Detect which cell encompasses the target text, then output its (x, y) center coordinate. 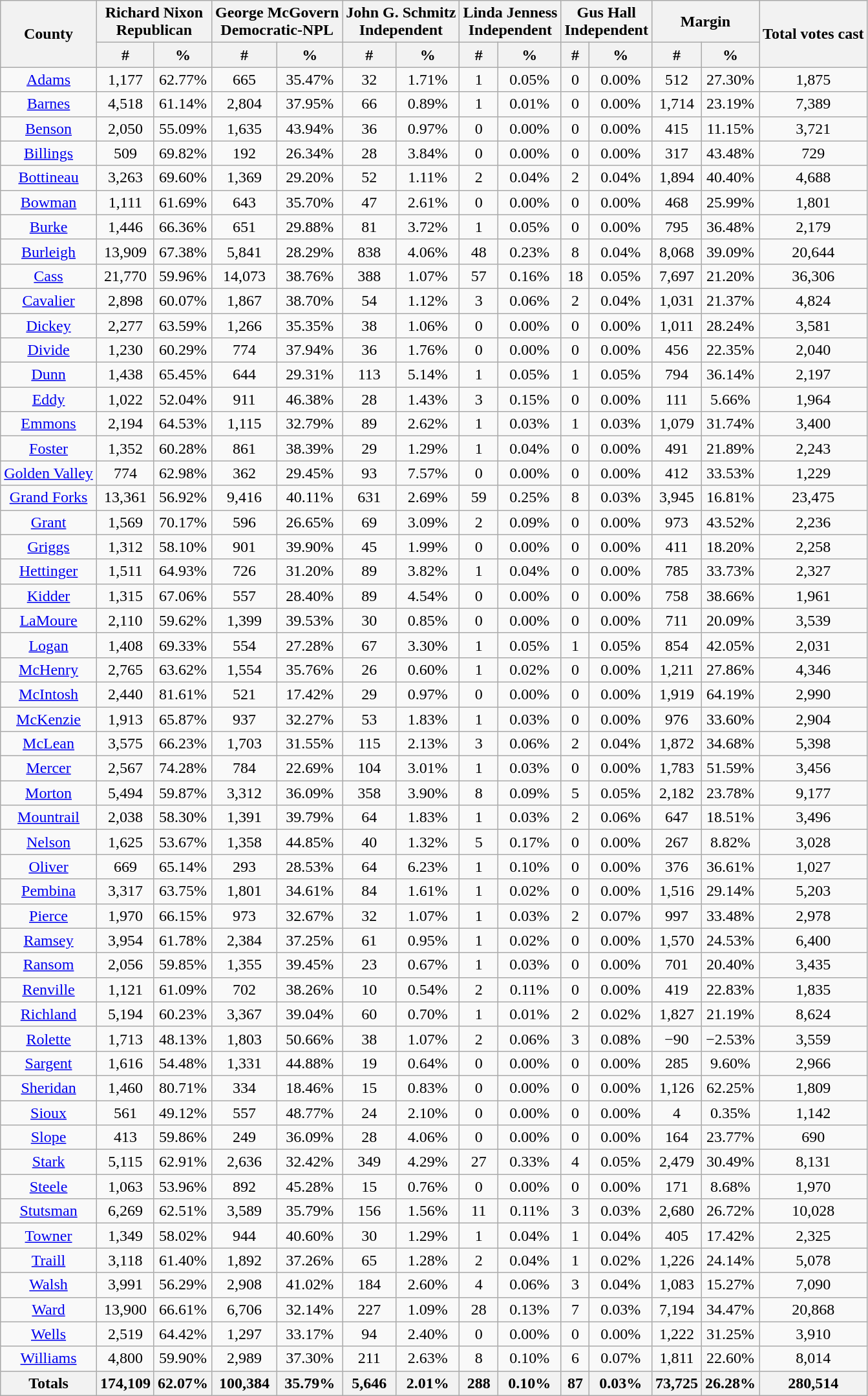
1,460 (125, 1088)
0.25% (529, 498)
1,349 (125, 1236)
1,399 (244, 620)
LaMoure (49, 620)
Divide (49, 350)
8.68% (730, 1187)
0.85% (428, 620)
512 (676, 79)
67.06% (182, 596)
42.05% (730, 645)
70.17% (182, 522)
115 (370, 744)
Stutsman (49, 1211)
795 (676, 227)
Burleigh (49, 251)
7,194 (676, 1309)
702 (244, 989)
785 (676, 571)
2,182 (676, 793)
29.88% (310, 227)
6,400 (814, 940)
67 (370, 645)
65 (370, 1260)
39.90% (310, 547)
651 (244, 227)
0.08% (620, 1039)
38.39% (310, 449)
100,384 (244, 1383)
63.62% (182, 670)
Linda JennessIndependent (511, 22)
596 (244, 522)
35.47% (310, 79)
McHenry (49, 670)
1,121 (125, 989)
3,317 (125, 891)
93 (370, 473)
60.07% (182, 301)
44.85% (310, 842)
3,581 (814, 325)
1,391 (244, 818)
18.46% (310, 1088)
1,446 (125, 227)
288 (479, 1383)
1.09% (428, 1309)
36.14% (730, 375)
3,991 (125, 1285)
47 (370, 202)
1.28% (428, 1260)
29.45% (310, 473)
66.61% (182, 1309)
Morton (49, 793)
39.09% (730, 251)
Emmons (49, 424)
711 (676, 620)
20.09% (730, 620)
2,236 (814, 522)
Kidder (49, 596)
419 (676, 989)
37.26% (310, 1260)
1,554 (244, 670)
3.90% (428, 793)
62.98% (182, 473)
32.42% (310, 1162)
59.86% (182, 1137)
794 (676, 375)
11 (479, 1211)
35.76% (310, 670)
1.71% (428, 79)
26 (370, 670)
468 (676, 202)
2,765 (125, 670)
33.60% (730, 719)
64.42% (182, 1334)
5,494 (125, 793)
2,680 (676, 1211)
Traill (49, 1260)
1,266 (244, 325)
8,131 (814, 1162)
0.70% (428, 1014)
8,014 (814, 1359)
Adams (49, 79)
1,352 (125, 449)
1,511 (125, 571)
2,197 (814, 375)
14,073 (244, 276)
6,269 (125, 1211)
30.49% (730, 1162)
40.60% (310, 1236)
27 (479, 1162)
65.45% (182, 375)
61.09% (182, 989)
35.35% (310, 325)
631 (370, 498)
26.28% (730, 1383)
3,575 (125, 744)
Griggs (49, 547)
1,226 (676, 1260)
21.20% (730, 276)
104 (370, 768)
267 (676, 842)
0.17% (529, 842)
22.83% (730, 989)
64.93% (182, 571)
2.61% (428, 202)
39.53% (310, 620)
94 (370, 1334)
554 (244, 645)
3,118 (125, 1260)
2,243 (814, 449)
Dunn (49, 375)
66 (370, 104)
28.40% (310, 596)
362 (244, 473)
388 (370, 276)
415 (676, 129)
27.86% (730, 670)
1,126 (676, 1088)
413 (125, 1137)
11.15% (730, 129)
729 (814, 153)
37.94% (310, 350)
27.28% (310, 645)
1,616 (125, 1063)
21.37% (730, 301)
1,079 (676, 424)
56.92% (182, 498)
665 (244, 79)
2,636 (244, 1162)
51.59% (730, 768)
1,408 (125, 645)
3,721 (814, 129)
412 (676, 473)
33.17% (310, 1334)
40 (370, 842)
156 (370, 1211)
1,783 (676, 768)
2.60% (428, 1285)
Hettinger (49, 571)
10 (370, 989)
40.40% (730, 178)
39.79% (310, 818)
58.02% (182, 1236)
456 (676, 350)
2,038 (125, 818)
2,110 (125, 620)
3,496 (814, 818)
0.16% (529, 276)
6,706 (244, 1309)
Williams (49, 1359)
49.12% (182, 1112)
69.82% (182, 153)
1,872 (676, 744)
31.25% (730, 1334)
57 (479, 276)
4.54% (428, 596)
2,384 (244, 940)
−2.53% (730, 1039)
5,115 (125, 1162)
84 (370, 891)
2,519 (125, 1334)
62.77% (182, 79)
0.76% (428, 1187)
1,297 (244, 1334)
7.57% (428, 473)
4,800 (125, 1359)
59 (479, 498)
59.96% (182, 276)
2,990 (814, 694)
7 (575, 1309)
1,867 (244, 301)
3,954 (125, 940)
280,514 (814, 1383)
8.82% (730, 842)
32.14% (310, 1309)
20,868 (814, 1309)
Cass (49, 276)
1.11% (428, 178)
2.69% (428, 498)
2,978 (814, 916)
26.34% (310, 153)
1,022 (125, 399)
Dickey (49, 325)
758 (676, 596)
45 (370, 547)
66.15% (182, 916)
−90 (676, 1039)
2,327 (814, 571)
Grant (49, 522)
Ramsey (49, 940)
1,438 (125, 375)
48.13% (182, 1039)
24.14% (730, 1260)
2.10% (428, 1112)
4.29% (428, 1162)
2.13% (428, 744)
36.48% (730, 227)
3,263 (125, 178)
64.19% (730, 694)
80.71% (182, 1088)
59.90% (182, 1359)
1,811 (676, 1359)
35.70% (310, 202)
39.45% (310, 965)
334 (244, 1088)
56.29% (182, 1285)
61.69% (182, 202)
43.52% (730, 522)
0.15% (529, 399)
Richard NixonRepublican (154, 22)
701 (676, 965)
164 (676, 1137)
2,258 (814, 547)
59.62% (182, 620)
41.02% (310, 1285)
60.23% (182, 1014)
113 (370, 375)
5,841 (244, 251)
5.14% (428, 375)
13,909 (125, 251)
1,894 (676, 178)
33.73% (730, 571)
61.78% (182, 940)
192 (244, 153)
23.19% (730, 104)
Total votes cast (814, 34)
0.13% (529, 1309)
1,315 (125, 596)
1.61% (428, 891)
1,835 (814, 989)
13,361 (125, 498)
28.53% (310, 867)
997 (676, 916)
3.01% (428, 768)
21.19% (730, 1014)
1,115 (244, 424)
27.30% (730, 79)
31.74% (730, 424)
43.94% (310, 129)
2,179 (814, 227)
Foster (49, 449)
45.28% (310, 1187)
37.30% (310, 1359)
491 (676, 449)
1,635 (244, 129)
26.65% (310, 522)
62.91% (182, 1162)
171 (676, 1187)
24 (370, 1112)
16.81% (730, 498)
1,625 (125, 842)
69 (370, 522)
34.47% (730, 1309)
1,809 (814, 1088)
4,688 (814, 178)
2,804 (244, 104)
31.20% (310, 571)
3,945 (676, 498)
4,518 (125, 104)
6 (575, 1359)
29.14% (730, 891)
62.51% (182, 1211)
1,714 (676, 104)
838 (370, 251)
1,063 (125, 1187)
10,028 (814, 1211)
58.10% (182, 547)
Slope (49, 1137)
3,559 (814, 1039)
0.89% (428, 104)
5,203 (814, 891)
227 (370, 1309)
21,770 (125, 276)
285 (676, 1063)
911 (244, 399)
349 (370, 1162)
9,177 (814, 793)
60.29% (182, 350)
1,803 (244, 1039)
3,312 (244, 793)
Benson (49, 129)
0.54% (428, 989)
509 (125, 153)
Gus HallIndependent (606, 22)
43.48% (730, 153)
74.28% (182, 768)
2,567 (125, 768)
2,277 (125, 325)
48 (479, 251)
McIntosh (49, 694)
32.27% (310, 719)
376 (676, 867)
1,211 (676, 670)
Mercer (49, 768)
9,416 (244, 498)
60 (370, 1014)
3,367 (244, 1014)
1.56% (428, 1211)
61.40% (182, 1260)
5.66% (730, 399)
55.09% (182, 129)
647 (676, 818)
2,479 (676, 1162)
Grand Forks (49, 498)
1,312 (125, 547)
1.99% (428, 547)
1,031 (676, 301)
2,908 (244, 1285)
58.30% (182, 818)
23,475 (814, 498)
34.68% (730, 744)
1,892 (244, 1260)
1,703 (244, 744)
1,516 (676, 891)
1.43% (428, 399)
944 (244, 1236)
5,398 (814, 744)
2,031 (814, 645)
38.26% (310, 989)
3,028 (814, 842)
54.48% (182, 1063)
2.40% (428, 1334)
52 (370, 178)
726 (244, 571)
81.61% (182, 694)
20.40% (730, 965)
65.87% (182, 719)
405 (676, 1236)
Barnes (49, 104)
892 (244, 1187)
1,961 (814, 596)
1,913 (125, 719)
34.61% (310, 891)
66.23% (182, 744)
2,194 (125, 424)
23.77% (730, 1137)
62.25% (730, 1088)
Pierce (49, 916)
Oliver (49, 867)
976 (676, 719)
6.23% (428, 867)
23 (370, 965)
Burke (49, 227)
690 (814, 1137)
Towner (49, 1236)
3,456 (814, 768)
15.27% (730, 1285)
65.14% (182, 867)
38.70% (310, 301)
5,646 (370, 1383)
54 (370, 301)
37.25% (310, 940)
Golden Valley (49, 473)
81 (370, 227)
7,090 (814, 1285)
111 (676, 399)
25.99% (730, 202)
1,369 (244, 178)
1,229 (814, 473)
0.67% (428, 965)
2,040 (814, 350)
3,910 (814, 1334)
937 (244, 719)
22.60% (730, 1359)
Stark (49, 1162)
3,589 (244, 1211)
61 (370, 940)
0.83% (428, 1088)
1,011 (676, 325)
32.67% (310, 916)
38.66% (730, 596)
52.04% (182, 399)
Wells (49, 1334)
Billings (49, 153)
Cavalier (49, 301)
69.60% (182, 178)
20,644 (814, 251)
19 (370, 1063)
24.53% (730, 940)
McLean (49, 744)
1,919 (676, 694)
Ward (49, 1309)
1,358 (244, 842)
317 (676, 153)
Renville (49, 989)
59.85% (182, 965)
23.78% (730, 793)
38.76% (310, 276)
1,713 (125, 1039)
64.53% (182, 424)
2.63% (428, 1359)
Bottineau (49, 178)
0.60% (428, 670)
3,400 (814, 424)
Sioux (49, 1112)
0.33% (529, 1162)
3.82% (428, 571)
59.87% (182, 793)
3.09% (428, 522)
1,875 (814, 79)
Logan (49, 645)
2,050 (125, 129)
2.01% (428, 1383)
1,111 (125, 202)
22.69% (310, 768)
18 (575, 276)
1,142 (814, 1112)
32.79% (310, 424)
784 (244, 768)
358 (370, 793)
0.95% (428, 940)
Pembina (49, 891)
Steele (49, 1187)
521 (244, 694)
411 (676, 547)
1.06% (428, 325)
1,964 (814, 399)
669 (125, 867)
1,177 (125, 79)
2,966 (814, 1063)
2,440 (125, 694)
2.62% (428, 424)
1,569 (125, 522)
861 (244, 449)
5,194 (125, 1014)
249 (244, 1137)
28.24% (730, 325)
Ransom (49, 965)
63.75% (182, 891)
4,824 (814, 301)
29.20% (310, 178)
211 (370, 1359)
3,435 (814, 965)
1.12% (428, 301)
53 (370, 719)
1,027 (814, 867)
3.72% (428, 227)
0.23% (529, 251)
1,355 (244, 965)
8,068 (676, 251)
561 (125, 1112)
643 (244, 202)
0.64% (428, 1063)
31.55% (310, 744)
174,109 (125, 1383)
37.95% (310, 104)
2,056 (125, 965)
7,389 (814, 104)
69.33% (182, 645)
60.28% (182, 449)
0.35% (730, 1112)
McKenzie (49, 719)
1,230 (125, 350)
Rolette (49, 1039)
184 (370, 1285)
9.60% (730, 1063)
293 (244, 867)
13,900 (125, 1309)
8,624 (814, 1014)
County (49, 34)
87 (575, 1383)
46.38% (310, 399)
Margin (705, 22)
Bowman (49, 202)
2,898 (125, 301)
John G. SchmitzIndependent (401, 22)
Nelson (49, 842)
63.59% (182, 325)
48.77% (310, 1112)
Sheridan (49, 1088)
2,904 (814, 719)
39.04% (310, 1014)
50.66% (310, 1039)
1.76% (428, 350)
66.36% (182, 227)
36.61% (730, 867)
28.29% (310, 251)
Walsh (49, 1285)
644 (244, 375)
Sargent (49, 1063)
44.88% (310, 1063)
21.89% (730, 449)
33.53% (730, 473)
18.20% (730, 547)
53.67% (182, 842)
5,078 (814, 1260)
2,325 (814, 1236)
1,827 (676, 1014)
26.72% (730, 1211)
3.30% (428, 645)
67.38% (182, 251)
Richland (49, 1014)
George McGovernDemocratic-NPL (277, 22)
1,331 (244, 1063)
61.14% (182, 104)
1,222 (676, 1334)
36,306 (814, 276)
3.84% (428, 153)
Eddy (49, 399)
33.48% (730, 916)
1.32% (428, 842)
2,989 (244, 1359)
3,539 (814, 620)
62.07% (182, 1383)
73,725 (676, 1383)
Totals (49, 1383)
53.96% (182, 1187)
901 (244, 547)
854 (676, 645)
1,570 (676, 940)
22.35% (730, 350)
7,697 (676, 276)
40.11% (310, 498)
1,083 (676, 1285)
29.31% (310, 375)
18.51% (730, 818)
4,346 (814, 670)
Mountrail (49, 818)
